Pinpoint the cell where the given text exists, returning its (x, y) midpoint coordinate. 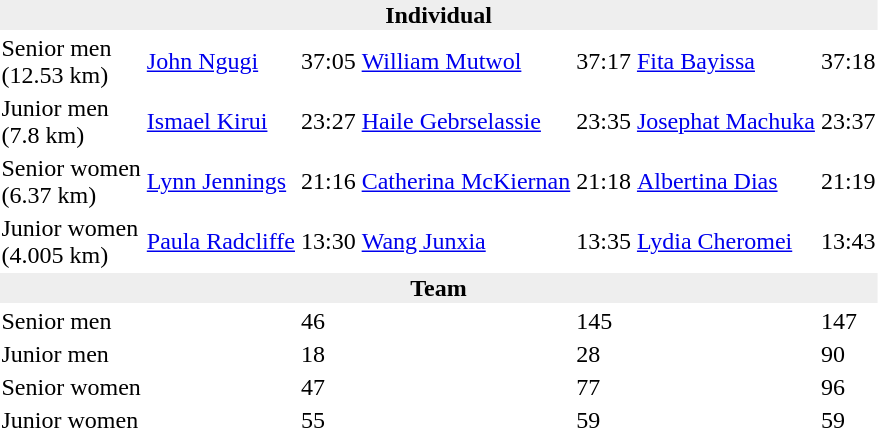
Haile Gebrselassie (466, 122)
Team (438, 288)
28 (604, 354)
37:05 (328, 62)
13:30 (328, 242)
37:17 (604, 62)
145 (604, 321)
46 (328, 321)
147 (848, 321)
90 (848, 354)
Lynn Jennings (220, 182)
23:35 (604, 122)
23:27 (328, 122)
Paula Radcliffe (220, 242)
77 (604, 387)
Individual (438, 15)
13:35 (604, 242)
Junior men (71, 354)
Senior women(6.37 km) (71, 182)
Catherina McKiernan (466, 182)
Junior men(7.8 km) (71, 122)
21:19 (848, 182)
Fita Bayissa (726, 62)
Senior women (71, 387)
William Mutwol (466, 62)
18 (328, 354)
47 (328, 387)
23:37 (848, 122)
Albertina Dias (726, 182)
21:18 (604, 182)
Josephat Machuka (726, 122)
Junior women(4.005 km) (71, 242)
13:43 (848, 242)
Ismael Kirui (220, 122)
21:16 (328, 182)
Senior men(12.53 km) (71, 62)
Lydia Cheromei (726, 242)
John Ngugi (220, 62)
37:18 (848, 62)
Senior men (71, 321)
96 (848, 387)
Wang Junxia (466, 242)
